For the text-containing cell, return its midpoint in (X, Y) coordinate format. 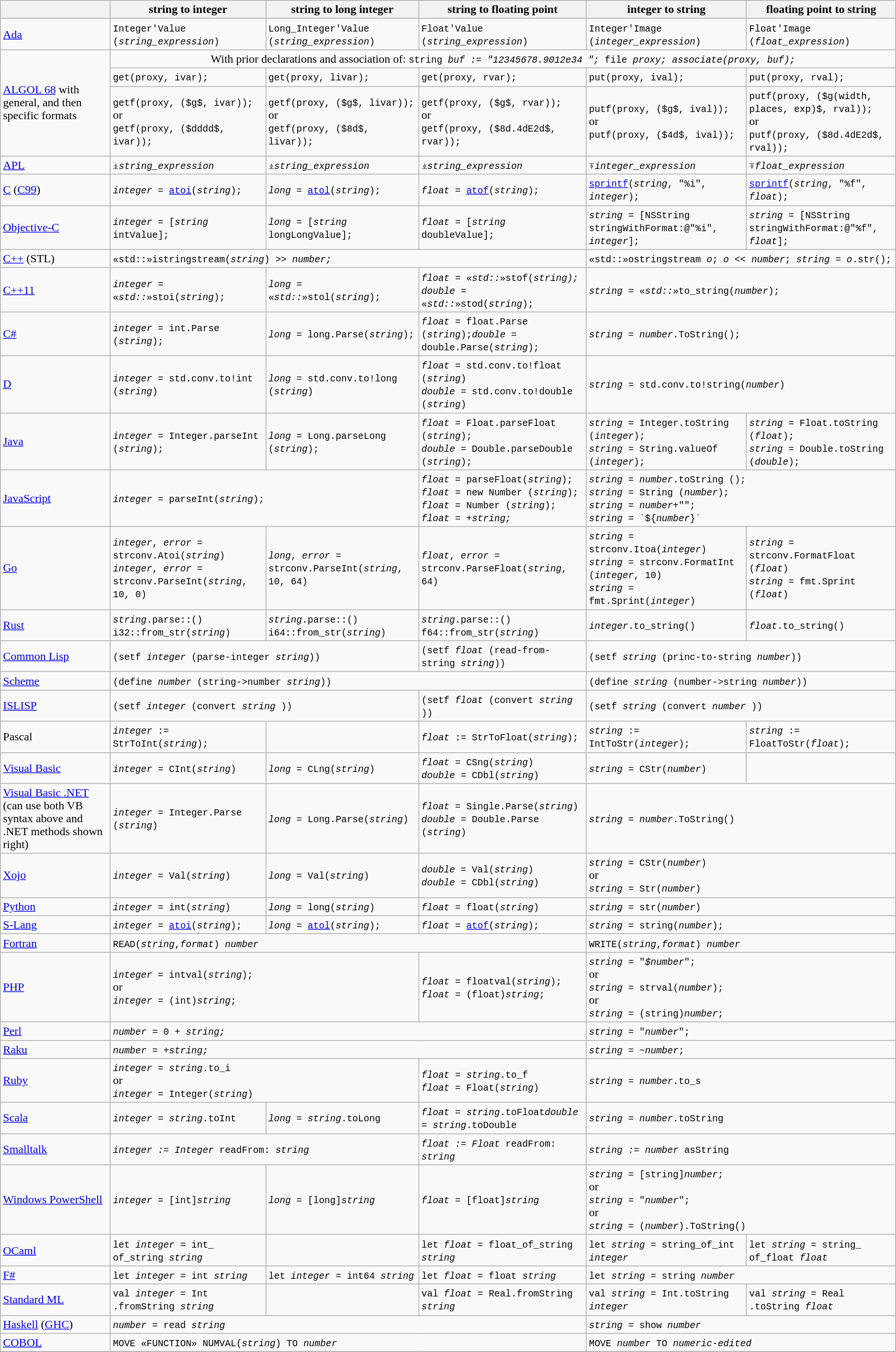
float = floatval(string);float = (float)string; (503, 987)
Integer'Value (string_expression) (188, 34)
float = parseFloat(string);float = new Number (string);float = Number (string);float = +string; (503, 499)
integer = «std::»stoi(string); (188, 290)
Float'Value (string_expression) (503, 34)
integer = string.toInt (188, 1118)
get(proxy, ivar); (188, 77)
integer = int.Parse(string); (188, 334)
string = strconv.Itoa(integer)string = strconv.FormatInt(integer, 10)string = fmt.Sprint(integer) (666, 569)
float, error = strconv.ParseFloat(string, 64) (503, 569)
string.parse::()f64::from_str(string) (503, 625)
floating point to string (821, 10)
integer = Integer.Parse(string) (188, 818)
S-Lang (56, 925)
long = Val(string) (342, 875)
(setf integer (parse-integer string)) (264, 657)
Integer'Image (integer_expression) (666, 34)
APL (56, 165)
long = std.conv.to!long(string) (342, 384)
Perl (56, 1031)
number = 0 + string; (348, 1031)
float = string.toFloatdouble = string.toDouble (503, 1118)
string = CStr(number)orstring = Str(number) (741, 875)
(setf integer (convert string )) (264, 705)
double = Val(string)double = CDbl(string) (503, 875)
⍕float_expression (821, 165)
putf(proxy, ($g$, ival));orputf(proxy, ($4d$, ival)); (666, 121)
Go (56, 569)
string := number asString (741, 1150)
integer to string (666, 10)
WRITE(string,format) number (741, 943)
float = [float]string (503, 1200)
float.to_string() (821, 625)
getf(proxy, ($g$, rvar));orgetf(proxy, ($8d.4dE2d$, rvar)); (503, 121)
D (56, 384)
(define number (string->number string)) (348, 681)
Raku (56, 1050)
string = number.to_s (741, 1081)
float = float(string) (503, 906)
string = strconv.FormatFloat(float)string = fmt.Sprint(float) (821, 569)
integer := Integer readFrom: string (264, 1150)
COBOL (56, 1342)
⍕integer_expression (666, 165)
integer = Val(string) (188, 875)
float = float.Parse(string);double = double.Parse(string); (503, 334)
integer = [int]string (188, 1200)
With prior declarations and association of: string buf := "12345678.9012e34 "; file proxy; associate(proxy, buf); (503, 59)
string = Integer.toString(integer);string = String.valueOf(integer); (666, 441)
integer = Integer.parseInt(string); (188, 441)
string = string(number); (741, 925)
integer := StrToInt(string); (188, 737)
long = CLng(string) (342, 768)
integer = [string intValue]; (188, 227)
Visual Basic .NET(can use both VB syntax above and .NET methods shown right) (56, 818)
PHP (56, 987)
ALGOL 68 with general, and then specific formats (56, 103)
string = number.toString (741, 1118)
C (C99) (56, 190)
string = «std::»to_string(number); (741, 290)
put(proxy, ival); (666, 77)
string to long integer (342, 10)
MOVE number TO numeric-edited (741, 1342)
C++11 (56, 290)
OCaml (56, 1250)
Python (56, 906)
number = +string; (348, 1050)
(setf string (convert number )) (741, 705)
string := IntToStr(integer); (666, 737)
Long_Integer'Value (string_expression) (342, 34)
float = CSng(string)double = CDbl(string) (503, 768)
let integer = int_of_string string (188, 1250)
string = Float.toString(float);string = Double.toString(double); (821, 441)
val float = Real.fromString string (503, 1300)
put(proxy, rval); (821, 77)
string.parse::()i64::from_str(string) (342, 625)
Ruby (56, 1081)
string to integer (188, 10)
getf(proxy, ($g$, ivar));orgetf(proxy, ($dddd$, ivar)); (188, 121)
ISLISP (56, 705)
long = Long.Parse(string) (342, 818)
MOVE «FUNCTION» NUMVAL(string) TO number (348, 1342)
let string = string_of_float float (821, 1250)
long = Long.parseLong(string); (342, 441)
string = "$number";orstring = strval(number);orstring = (string)number; (741, 987)
string = [NSString stringWithFormat:@"%f", float]; (821, 227)
«std::»istringstream(string) >> number; (348, 258)
integer = string.to_iorinteger = Integer(string) (264, 1081)
Xojo (56, 875)
integer, error = strconv.Atoi(string)integer, error = strconv.ParseInt(string, 10, 0) (188, 569)
integer.to_string() (666, 625)
Standard ML (56, 1300)
putf(proxy, ($g(width, places, exp)$, rval));orputf(proxy, ($8d.4dE2d$, rval)); (821, 121)
(setf float (read-from-string string)) (503, 657)
string = [string]number;orstring = "number";orstring = (number).ToString() (741, 1200)
long = long.Parse(string); (342, 334)
getf(proxy, ($g$, livar));orgetf(proxy, ($8d$, livar)); (342, 121)
float = «std::»stof(string); double = «std::»stod(string); (503, 290)
let float = float_of_string string (503, 1250)
integer = parseInt(string); (264, 499)
Scheme (56, 681)
float = Float.parseFloat(string);double = Double.parseDouble(string); (503, 441)
F# (56, 1275)
Windows PowerShell (56, 1200)
string = "number"; (741, 1031)
float := StrToFloat(string); (503, 737)
Pascal (56, 737)
get(proxy, livar); (342, 77)
long = [long]string (342, 1200)
Haskell (GHC) (56, 1324)
number = read string (348, 1324)
float = Single.Parse(string)double = Double.Parse(string) (503, 818)
val string = Real.toString float (821, 1300)
string = number.toString ();string = String (number);string = number+"";string = `${number}` (741, 499)
Fortran (56, 943)
get(proxy, rvar); (503, 77)
string = CStr(number) (666, 768)
Float'Image (float_expression) (821, 34)
let integer = int string (188, 1275)
sprintf(string, "%f", float); (821, 190)
val integer = Int.fromString string (188, 1300)
Java (56, 441)
integer = intval(string);orinteger = (int)string; (264, 987)
float = [string doubleValue]; (503, 227)
«std::»ostringstream o; o << number; string = o.str(); (741, 258)
Smalltalk (56, 1150)
string = [NSString stringWithFormat:@"%i", integer]; (666, 227)
Ada (56, 34)
sprintf(string, "%i", integer); (666, 190)
string = number.ToString(); (741, 334)
Rust (56, 625)
long = long(string) (342, 906)
let float = float string (503, 1275)
string to floating point (503, 10)
integer = CInt(string) (188, 768)
string = ~number; (741, 1050)
string = number.ToString() (741, 818)
string := FloatToStr(float); (821, 737)
long, error = strconv.ParseInt(string, 10, 64) (342, 569)
(define string (number->string number)) (741, 681)
let string = string_of_int integer (666, 1250)
val string = Int.toString integer (666, 1300)
float := Float readFrom: string (503, 1150)
Objective-C (56, 227)
integer = std.conv.to!int(string) (188, 384)
float = string.to_ffloat = Float(string) (503, 1081)
C# (56, 334)
JavaScript (56, 499)
Common Lisp (56, 657)
long = «std::»stol(string); (342, 290)
(setf float (convert string )) (503, 705)
integer = int(string) (188, 906)
READ(string,format) number (348, 943)
let string = string number (741, 1275)
long = string.toLong (342, 1118)
long = [string longLongValue]; (342, 227)
string = show number (741, 1324)
Visual Basic (56, 768)
C++ (STL) (56, 258)
string = std.conv.to!string(number) (741, 384)
(setf string (princ-to-string number)) (741, 657)
let integer = int64 string (342, 1275)
float = std.conv.to!float(string)double = std.conv.to!double(string) (503, 384)
string.parse::()i32::from_str(string) (188, 625)
Scala (56, 1118)
string = str(number) (741, 906)
